Return (X, Y) of the center of cell containing provided text 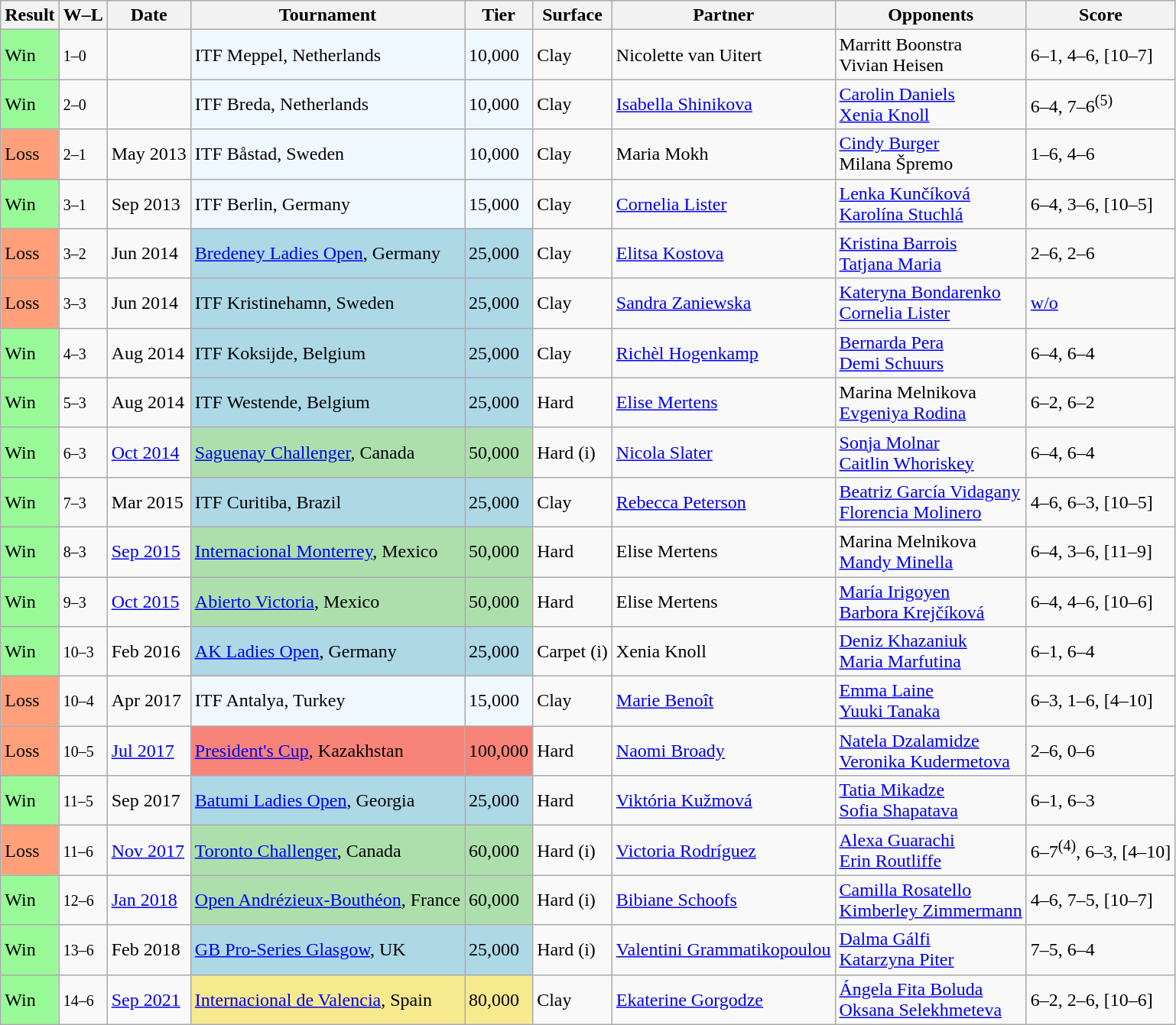
6–1, 6–4 (1100, 651)
Kateryna Bondarenko Cornelia Lister (931, 303)
Saguenay Challenger, Canada (327, 452)
Sep 2021 (148, 1000)
6–3 (83, 452)
Oct 2015 (148, 601)
2–0 (83, 104)
11–5 (83, 801)
Lenka Kunčíková Karolína Stuchlá (931, 203)
GB Pro-Series Glasgow, UK (327, 949)
Internacional Monterrey, Mexico (327, 552)
ITF Curitiba, Brazil (327, 501)
Carolin Daniels Xenia Knoll (931, 104)
4–6, 7–5, [10–7] (1100, 900)
4–6, 6–3, [10–5] (1100, 501)
9–3 (83, 601)
Batumi Ladies Open, Georgia (327, 801)
80,000 (499, 1000)
Sandra Zaniewska (723, 303)
ITF Breda, Netherlands (327, 104)
Tier (499, 15)
ITF Båstad, Sweden (327, 154)
Sep 2017 (148, 801)
Victoria Rodríguez (723, 850)
Apr 2017 (148, 702)
6–4, 7–6(5) (1100, 104)
Kristina Barrois Tatjana Maria (931, 254)
Marina Melnikova Evgeniya Rodina (931, 402)
3–3 (83, 303)
6–7(4), 6–3, [4–10] (1100, 850)
7–3 (83, 501)
Dalma Gálfi Katarzyna Piter (931, 949)
ITF Westende, Belgium (327, 402)
5–3 (83, 402)
Richèl Hogenkamp (723, 353)
Emma Laine Yuuki Tanaka (931, 702)
12–6 (83, 900)
Internacional de Valencia, Spain (327, 1000)
6–3, 1–6, [4–10] (1100, 702)
3–2 (83, 254)
6–2, 6–2 (1100, 402)
Result (30, 15)
6–4, 4–6, [10–6] (1100, 601)
Valentini Grammatikopoulou (723, 949)
ITF Koksijde, Belgium (327, 353)
Maria Mokh (723, 154)
Nicolette van Uitert (723, 55)
2–6, 0–6 (1100, 751)
Jul 2017 (148, 751)
Partner (723, 15)
Jan 2018 (148, 900)
Marie Benoît (723, 702)
10–3 (83, 651)
Opponents (931, 15)
Nov 2017 (148, 850)
Sep 2013 (148, 203)
Surface (573, 15)
Xenia Knoll (723, 651)
ITF Berlin, Germany (327, 203)
6–4, 3–6, [10–5] (1100, 203)
Abierto Victoria, Mexico (327, 601)
Carpet (i) (573, 651)
Toronto Challenger, Canada (327, 850)
AK Ladies Open, Germany (327, 651)
Deniz Khazaniuk Maria Marfutina (931, 651)
ITF Kristinehamn, Sweden (327, 303)
Marritt Boonstra Vivian Heisen (931, 55)
4–3 (83, 353)
100,000 (499, 751)
May 2013 (148, 154)
1–6, 4–6 (1100, 154)
Camilla Rosatello Kimberley Zimmermann (931, 900)
Cindy Burger Milana Špremo (931, 154)
Bredeney Ladies Open, Germany (327, 254)
Mar 2015 (148, 501)
10–5 (83, 751)
14–6 (83, 1000)
María Irigoyen Barbora Krejčíková (931, 601)
Feb 2018 (148, 949)
10–4 (83, 702)
Ángela Fita Boluda Oksana Selekhmeteva (931, 1000)
Score (1100, 15)
Tournament (327, 15)
Date (148, 15)
6–1, 4–6, [10–7] (1100, 55)
Alexa Guarachi Erin Routliffe (931, 850)
Sonja Molnar Caitlin Whoriskey (931, 452)
Natela Dzalamidze Veronika Kudermetova (931, 751)
Nicola Slater (723, 452)
8–3 (83, 552)
Elitsa Kostova (723, 254)
ITF Meppel, Netherlands (327, 55)
Feb 2016 (148, 651)
W–L (83, 15)
Open Andrézieux-Bouthéon, France (327, 900)
Viktória Kužmová (723, 801)
Marina Melnikova Mandy Minella (931, 552)
Ekaterine Gorgodze (723, 1000)
1–0 (83, 55)
Bernarda Pera Demi Schuurs (931, 353)
13–6 (83, 949)
ITF Antalya, Turkey (327, 702)
President's Cup, Kazakhstan (327, 751)
11–6 (83, 850)
Naomi Broady (723, 751)
Beatriz García Vidagany Florencia Molinero (931, 501)
Oct 2014 (148, 452)
Isabella Shinikova (723, 104)
Cornelia Lister (723, 203)
w/o (1100, 303)
7–5, 6–4 (1100, 949)
2–1 (83, 154)
6–4, 3–6, [11–9] (1100, 552)
2–6, 2–6 (1100, 254)
Sep 2015 (148, 552)
3–1 (83, 203)
Rebecca Peterson (723, 501)
6–1, 6–3 (1100, 801)
6–2, 2–6, [10–6] (1100, 1000)
Tatia Mikadze Sofia Shapatava (931, 801)
Bibiane Schoofs (723, 900)
